Scan for the cell matching the given text and deliver its [x, y] coordinate at center. 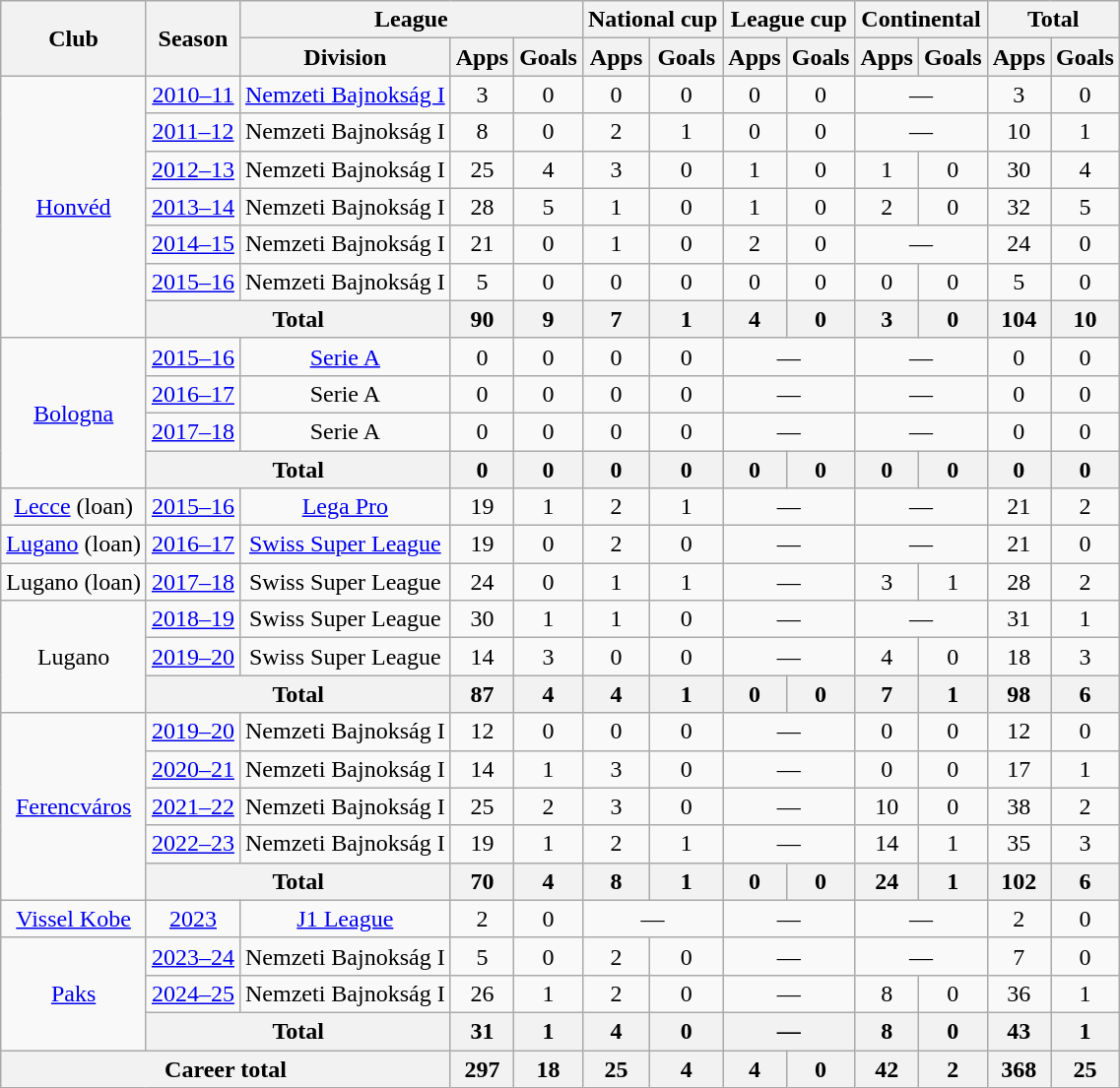
J1 League [345, 919]
368 [1019, 1068]
2011–12 [193, 132]
Club [74, 38]
70 [482, 881]
National cup [652, 20]
Bologna [74, 413]
87 [482, 694]
2013–14 [193, 207]
League [411, 20]
2012–13 [193, 169]
2014–15 [193, 244]
Season [193, 38]
90 [482, 319]
38 [1019, 806]
297 [482, 1068]
2010–11 [193, 95]
2023 [193, 919]
104 [1019, 319]
Ferencváros [74, 806]
Vissel Kobe [74, 919]
32 [1019, 207]
102 [1019, 881]
Lega Pro [345, 507]
43 [1019, 1031]
2020–21 [193, 769]
Continental [921, 20]
2018–19 [193, 619]
9 [549, 319]
35 [1019, 844]
Lecce (loan) [74, 507]
36 [1019, 993]
Honvéd [74, 207]
42 [887, 1068]
2024–25 [193, 993]
League cup [789, 20]
98 [1019, 694]
Lugano [74, 657]
2023–24 [193, 956]
17 [1019, 769]
Paks [74, 993]
2021–22 [193, 806]
Career total [226, 1068]
26 [482, 993]
Division [345, 57]
2022–23 [193, 844]
